Determine the [X, Y] coordinate at the center of the cell enclosing the given text.  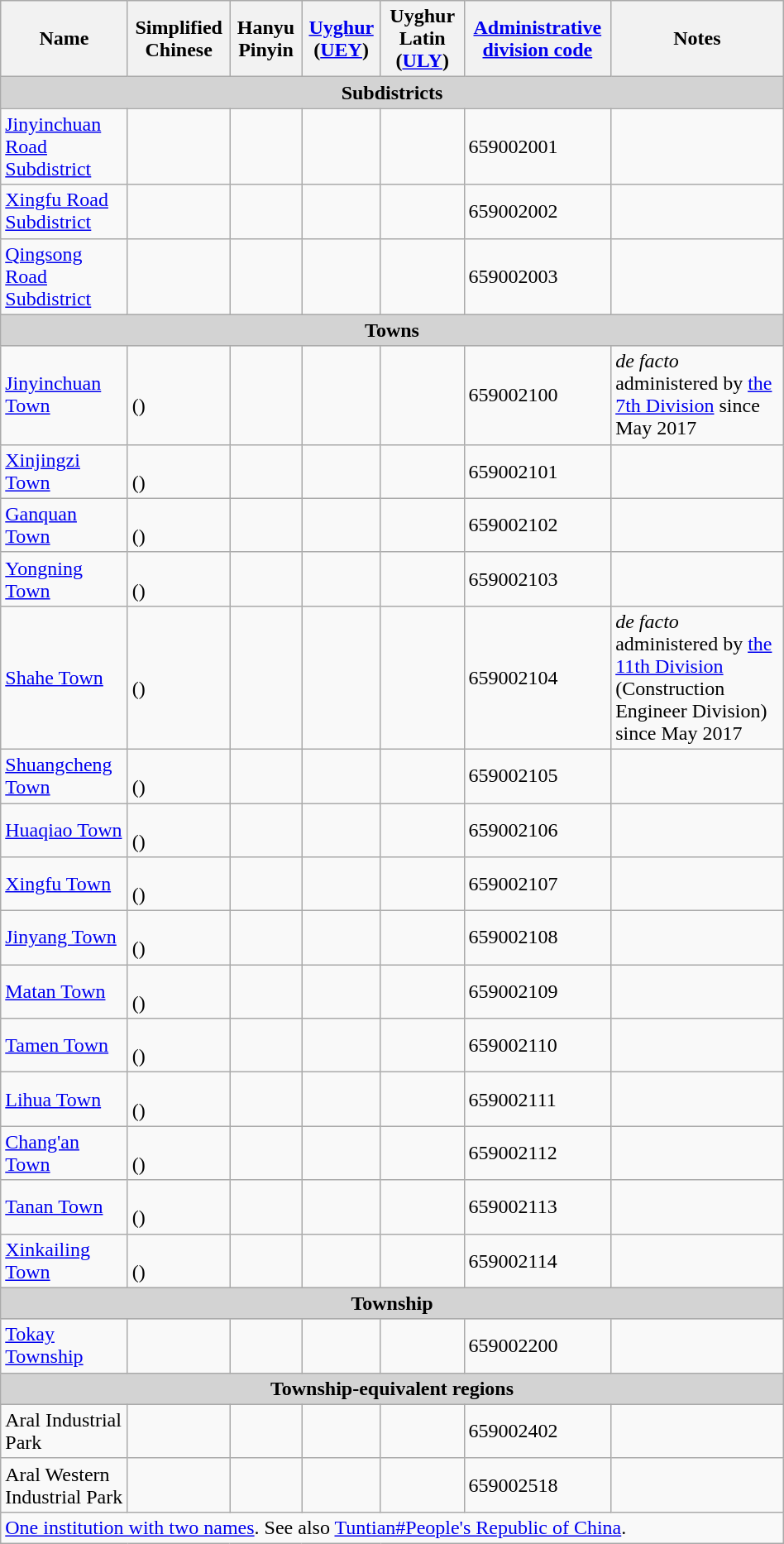
659002101 [538, 472]
659002108 [538, 938]
Towns [392, 330]
659002112 [538, 1153]
Jinyinchuan Road Subdistrict [65, 146]
Hanyu Pinyin [266, 39]
Jinyang Town [65, 938]
Notes [698, 39]
Tokay Township [65, 1345]
659002104 [538, 677]
659002107 [538, 884]
Name [65, 39]
659002402 [538, 1431]
One institution with two names. See also Tuntian#People's Republic of China. [392, 1527]
Jinyinchuan Town [65, 396]
Uyghur Latin (ULY) [422, 39]
Township-equivalent regions [392, 1388]
659002003 [538, 276]
Ganquan Town [65, 525]
Huaqiao Town [65, 829]
Shahe Town [65, 677]
Simplified Chinese [179, 39]
Subdistricts [392, 93]
659002102 [538, 525]
659002106 [538, 829]
659002105 [538, 776]
659002111 [538, 1099]
Xinjingzi Town [65, 472]
659002110 [538, 1046]
659002518 [538, 1484]
659002103 [538, 579]
de facto administered by the 7th Division since May 2017 [698, 396]
Xingfu Road Subdistrict [65, 212]
659002002 [538, 212]
Aral Western Industrial Park [65, 1484]
659002001 [538, 146]
659002100 [538, 396]
Township [392, 1303]
Yongning Town [65, 579]
Chang'an Town [65, 1153]
Uyghur (UEY) [342, 39]
659002113 [538, 1206]
659002114 [538, 1261]
Tanan Town [65, 1206]
Xinkailing Town [65, 1261]
Qingsong Road Subdistrict [65, 276]
Aral Industrial Park [65, 1431]
de facto administered by the 11th Division (Construction Engineer Division) since May 2017 [698, 677]
Administrative division code [538, 39]
Tamen Town [65, 1046]
Xingfu Town [65, 884]
659002109 [538, 991]
Lihua Town [65, 1099]
Shuangcheng Town [65, 776]
659002200 [538, 1345]
Matan Town [65, 991]
